Provide the [x, y] coordinate of the cell's center where the given text is located.  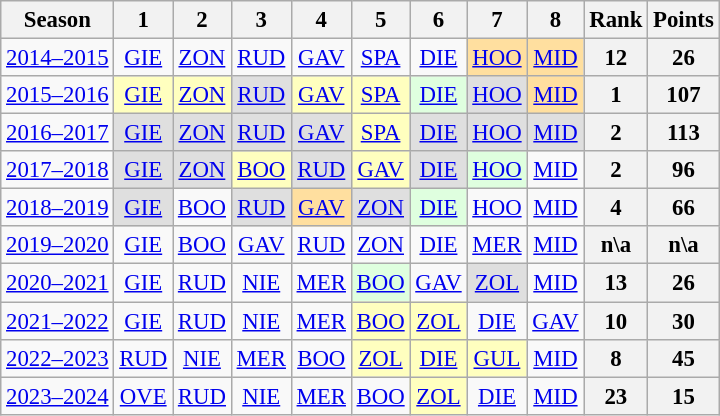
Points [684, 20]
2014–2015 [58, 58]
30 [684, 321]
107 [684, 95]
GUL [497, 358]
2018–2019 [58, 208]
66 [684, 208]
2023–2024 [58, 396]
OVE [144, 396]
2015–2016 [58, 95]
5 [380, 20]
6 [438, 20]
45 [684, 358]
13 [616, 283]
15 [684, 396]
96 [684, 170]
12 [616, 58]
2017–2018 [58, 170]
23 [616, 396]
7 [497, 20]
10 [616, 321]
2022–2023 [58, 358]
2021–2022 [58, 321]
2020–2021 [58, 283]
2016–2017 [58, 133]
Rank [616, 20]
Season [58, 20]
3 [261, 20]
2019–2020 [58, 245]
113 [684, 133]
